Return (x, y) of the center of cell containing provided text 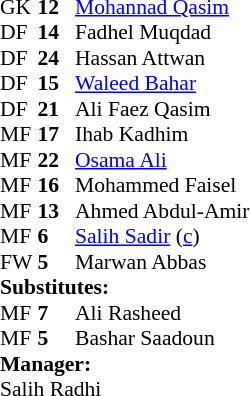
Ali Rasheed (162, 313)
Manager: (124, 364)
FW (19, 262)
Fadhel Muqdad (162, 33)
17 (57, 135)
13 (57, 211)
7 (57, 313)
Osama Ali (162, 160)
Ahmed Abdul-Amir (162, 211)
Mohammed Faisel (162, 185)
22 (57, 160)
6 (57, 237)
14 (57, 33)
21 (57, 109)
Waleed Bahar (162, 83)
Bashar Saadoun (162, 339)
Salih Sadir (c) (162, 237)
16 (57, 185)
15 (57, 83)
Ali Faez Qasim (162, 109)
Ihab Kadhim (162, 135)
Hassan Attwan (162, 58)
24 (57, 58)
Marwan Abbas (162, 262)
Substitutes: (124, 287)
